Scan for the cell matching the given text and deliver its [X, Y] coordinate at center. 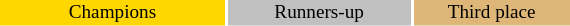
Third place [492, 13]
Champions [112, 13]
Runners-up [319, 13]
